Return [x, y] of the center of cell containing provided text 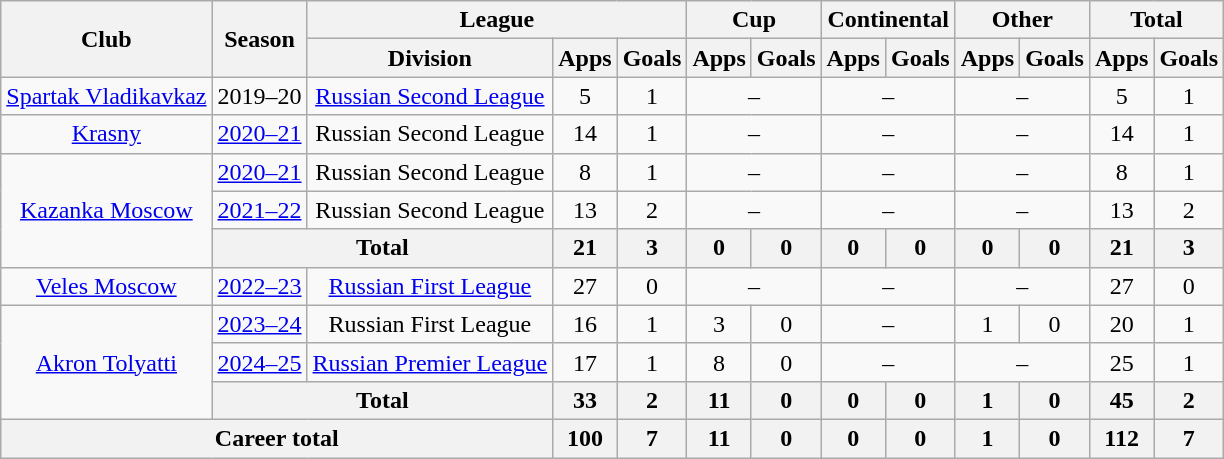
16 [585, 324]
Continental [888, 20]
20 [1121, 324]
2021–22 [260, 210]
Club [106, 39]
Season [260, 39]
2024–25 [260, 362]
33 [585, 400]
112 [1121, 438]
Other [1022, 20]
2019–20 [260, 96]
25 [1121, 362]
45 [1121, 400]
Russian Premier League [430, 362]
2022–23 [260, 286]
Division [430, 58]
Veles Moscow [106, 286]
Cup [754, 20]
Spartak Vladikavkaz [106, 96]
100 [585, 438]
Kazanka Moscow [106, 210]
Akron Tolyatti [106, 362]
Krasny [106, 134]
2023–24 [260, 324]
League [497, 20]
17 [585, 362]
Career total [277, 438]
